For the text-containing cell, return its midpoint in (x, y) coordinate format. 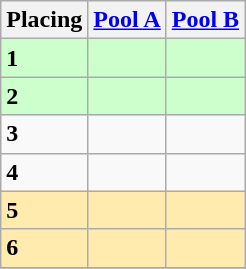
2 (44, 96)
6 (44, 248)
Placing (44, 20)
3 (44, 134)
1 (44, 58)
Pool B (205, 20)
5 (44, 210)
Pool A (127, 20)
4 (44, 172)
